Capture the cell that displays the provided text and extract its (X, Y) central coordinate. 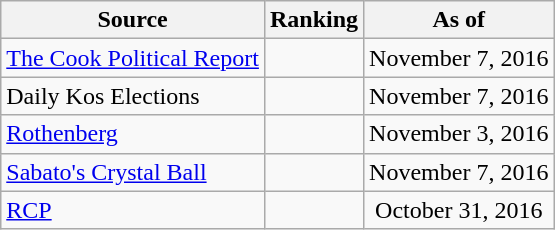
Ranking (314, 20)
RCP (133, 210)
Source (133, 20)
The Cook Political Report (133, 58)
Rothenberg (133, 134)
November 3, 2016 (459, 134)
Sabato's Crystal Ball (133, 172)
October 31, 2016 (459, 210)
As of (459, 20)
Daily Kos Elections (133, 96)
